For the text-containing cell, return its midpoint in (X, Y) coordinate format. 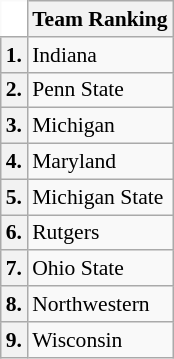
Team Ranking (100, 19)
Wisconsin (100, 340)
5. (14, 197)
9. (14, 340)
3. (14, 126)
Penn State (100, 90)
6. (14, 233)
Rutgers (100, 233)
Maryland (100, 162)
1. (14, 55)
7. (14, 269)
4. (14, 162)
Indiana (100, 55)
Michigan State (100, 197)
Northwestern (100, 304)
Michigan (100, 126)
8. (14, 304)
Ohio State (100, 269)
2. (14, 90)
